Output the [X, Y] coordinate of the center of the cell containing the given text.  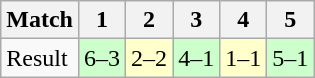
1–1 [244, 58]
2–2 [150, 58]
Result [40, 58]
5 [290, 20]
1 [102, 20]
4 [244, 20]
6–3 [102, 58]
4–1 [196, 58]
5–1 [290, 58]
2 [150, 20]
Match [40, 20]
3 [196, 20]
